Pinpoint the cell where the given text exists, returning its (x, y) midpoint coordinate. 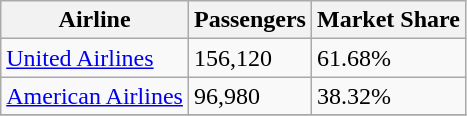
61.68% (388, 58)
96,980 (250, 96)
Airline (95, 20)
156,120 (250, 58)
United Airlines (95, 58)
38.32% (388, 96)
American Airlines (95, 96)
Passengers (250, 20)
Market Share (388, 20)
